Provide the (X, Y) coordinate of the cell's center where the given text is located.  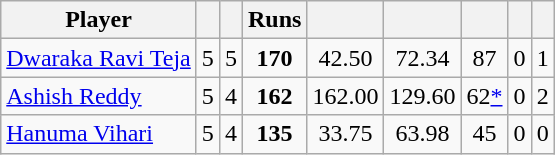
170 (274, 58)
Runs (274, 20)
135 (274, 134)
Ashish Reddy (99, 96)
45 (484, 134)
Dwaraka Ravi Teja (99, 58)
2 (542, 96)
72.34 (422, 58)
63.98 (422, 134)
162 (274, 96)
129.60 (422, 96)
33.75 (346, 134)
1 (542, 58)
Player (99, 20)
42.50 (346, 58)
162.00 (346, 96)
62* (484, 96)
87 (484, 58)
Hanuma Vihari (99, 134)
